Search for the cell housing the specified text and yield its (x, y) center coordinate. 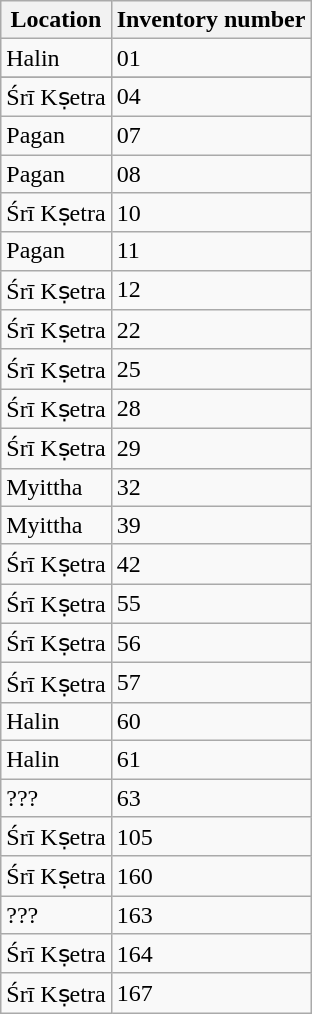
56 (211, 643)
Location (56, 20)
60 (211, 721)
04 (211, 97)
28 (211, 409)
01 (211, 58)
08 (211, 173)
164 (211, 954)
160 (211, 876)
10 (211, 213)
12 (211, 290)
63 (211, 797)
61 (211, 759)
11 (211, 251)
163 (211, 915)
39 (211, 525)
29 (211, 448)
167 (211, 993)
22 (211, 330)
25 (211, 369)
42 (211, 564)
105 (211, 837)
57 (211, 683)
32 (211, 487)
55 (211, 604)
Inventory number (211, 20)
07 (211, 135)
